Identify which cell holds the provided text, then report its [x, y] central coordinate. 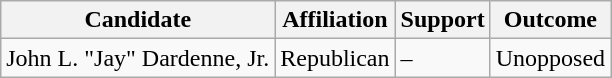
– [442, 58]
Outcome [550, 20]
Republican [335, 58]
Unopposed [550, 58]
Affiliation [335, 20]
Candidate [138, 20]
John L. "Jay" Dardenne, Jr. [138, 58]
Support [442, 20]
